Determine the (x, y) coordinate at the center of the cell enclosing the given text.  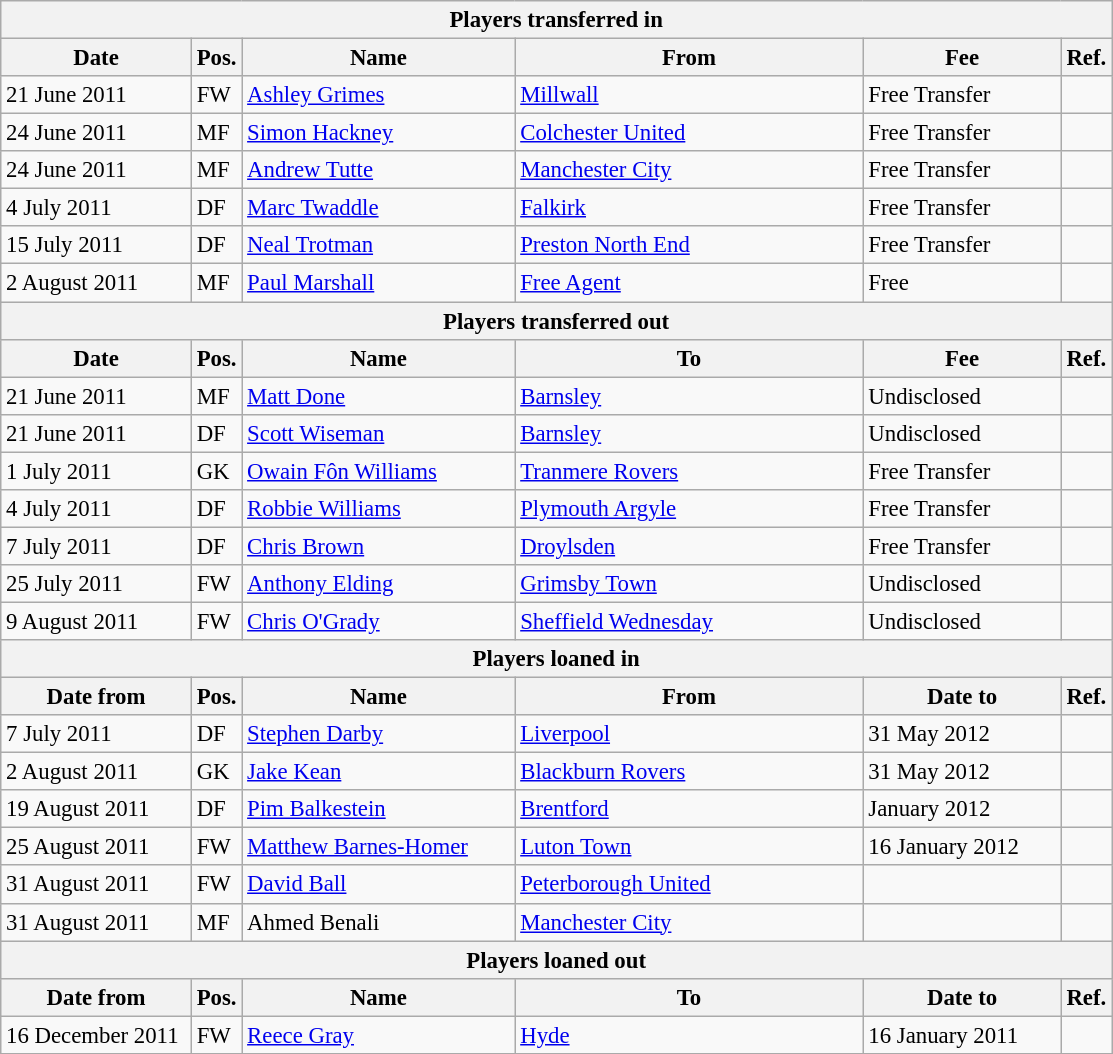
Luton Town (689, 847)
16 January 2011 (962, 1035)
Free (962, 283)
Neal Trotman (378, 245)
January 2012 (962, 809)
Players transferred in (556, 20)
Sheffield Wednesday (689, 621)
Paul Marshall (378, 283)
16 December 2011 (96, 1035)
Plymouth Argyle (689, 509)
Andrew Tutte (378, 170)
25 August 2011 (96, 847)
Tranmere Rovers (689, 471)
Players loaned out (556, 960)
Anthony Elding (378, 584)
Chris O'Grady (378, 621)
Robbie Williams (378, 509)
Falkirk (689, 208)
Ashley Grimes (378, 95)
Colchester United (689, 133)
16 January 2012 (962, 847)
Preston North End (689, 245)
Stephen Darby (378, 734)
Scott Wiseman (378, 433)
Ahmed Benali (378, 922)
Players transferred out (556, 321)
25 July 2011 (96, 584)
Matthew Barnes-Homer (378, 847)
Players loaned in (556, 659)
19 August 2011 (96, 809)
Simon Hackney (378, 133)
Owain Fôn Williams (378, 471)
Blackburn Rovers (689, 772)
9 August 2011 (96, 621)
Droylsden (689, 546)
Peterborough United (689, 885)
1 July 2011 (96, 471)
Chris Brown (378, 546)
Pim Balkestein (378, 809)
Free Agent (689, 283)
Liverpool (689, 734)
Grimsby Town (689, 584)
Hyde (689, 1035)
Brentford (689, 809)
Millwall (689, 95)
Marc Twaddle (378, 208)
Reece Gray (378, 1035)
David Ball (378, 885)
Jake Kean (378, 772)
Matt Done (378, 396)
15 July 2011 (96, 245)
